Extract the [X, Y] coordinate from the center of the cell holding the provided text.  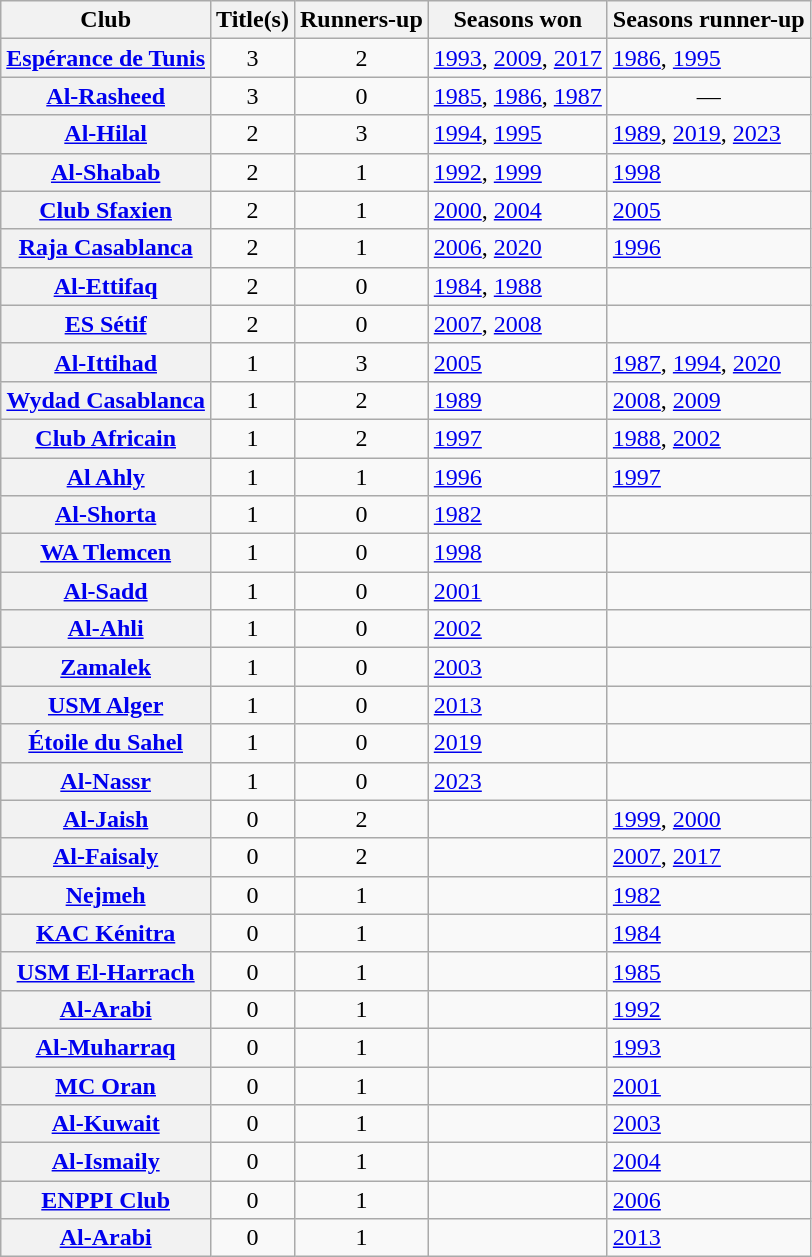
1986, 1995 [708, 58]
Raja Casablanca [106, 248]
Title(s) [253, 20]
2000, 2004 [518, 210]
Zamalek [106, 667]
Al-Ettifaq [106, 286]
Al-Jaish [106, 819]
Al-Rasheed [106, 96]
Étoile du Sahel [106, 743]
2004 [708, 1162]
2008, 2009 [708, 400]
1992, 1999 [518, 172]
Al-Hilal [106, 134]
1984, 1988 [518, 286]
Club [106, 20]
ES Sétif [106, 324]
1993 [708, 1047]
Al Ahly [106, 477]
MC Oran [106, 1085]
Club Sfaxien [106, 210]
Al-Ahli [106, 629]
1999, 2000 [708, 819]
1985, 1986, 1987 [518, 96]
— [708, 96]
Runners-up [361, 20]
ENPPI Club [106, 1200]
USM El-Harrach [106, 971]
1992 [708, 1009]
Al-Shorta [106, 515]
WA Tlemcen [106, 553]
Al-Ittihad [106, 362]
USM Alger [106, 705]
1993, 2009, 2017 [518, 58]
1989 [518, 400]
Al-Faisaly [106, 857]
Wydad Casablanca [106, 400]
2002 [518, 629]
Espérance de Tunis [106, 58]
Seasons runner-up [708, 20]
1994, 1995 [518, 134]
2006, 2020 [518, 248]
2007, 2017 [708, 857]
Al-Muharraq [106, 1047]
Al-Kuwait [106, 1124]
2007, 2008 [518, 324]
Al-Nassr [106, 781]
KAC Kénitra [106, 933]
Seasons won [518, 20]
1984 [708, 933]
Club Africain [106, 438]
Al-Ismaily [106, 1162]
Nejmeh [106, 895]
2023 [518, 781]
1985 [708, 971]
1989, 2019, 2023 [708, 134]
2006 [708, 1200]
1987, 1994, 2020 [708, 362]
2019 [518, 743]
Al-Shabab [106, 172]
Al-Sadd [106, 591]
1988, 2002 [708, 438]
